Output the [X, Y] coordinate of the center of the cell containing the given text.  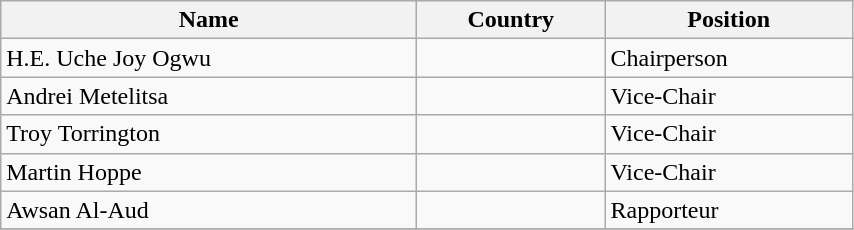
Rapporteur [729, 210]
Awsan Al-Aud [209, 210]
H.E. Uche Joy Ogwu [209, 58]
Position [729, 20]
Country [511, 20]
Name [209, 20]
Andrei Metelitsa [209, 96]
Troy Torrington [209, 134]
Martin Hoppe [209, 172]
Chairperson [729, 58]
